Pinpoint the cell where the given text exists, returning its (x, y) midpoint coordinate. 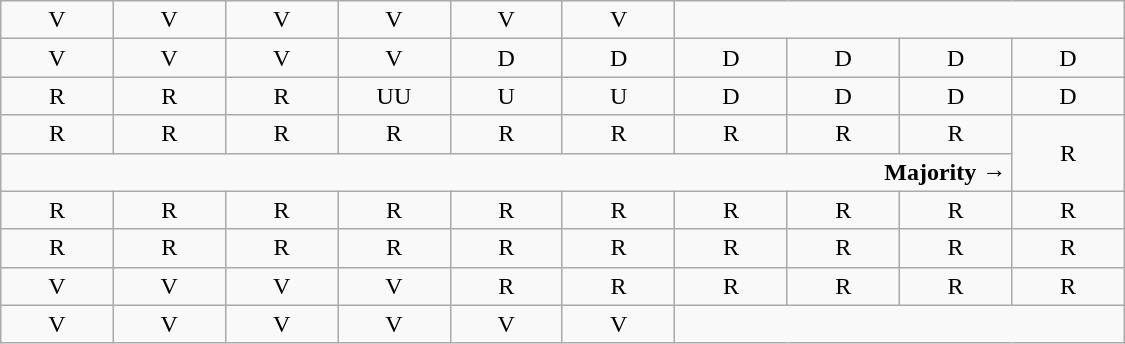
Majority → (506, 172)
UU (394, 96)
